For the text-containing cell, return its midpoint in [x, y] coordinate format. 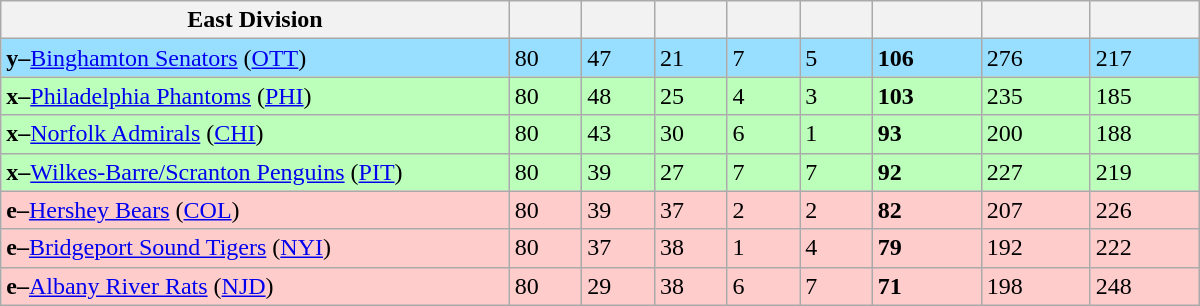
25 [690, 96]
93 [926, 134]
48 [618, 96]
y–Binghamton Senators (OTT) [255, 58]
185 [1144, 96]
219 [1144, 172]
27 [690, 172]
276 [1036, 58]
217 [1144, 58]
103 [926, 96]
192 [1036, 248]
5 [836, 58]
47 [618, 58]
79 [926, 248]
227 [1036, 172]
x–Norfolk Admirals (CHI) [255, 134]
226 [1144, 210]
East Division [255, 20]
x–Philadelphia Phantoms (PHI) [255, 96]
235 [1036, 96]
82 [926, 210]
188 [1144, 134]
e–Albany River Rats (NJD) [255, 286]
21 [690, 58]
43 [618, 134]
92 [926, 172]
30 [690, 134]
248 [1144, 286]
e–Hershey Bears (COL) [255, 210]
e–Bridgeport Sound Tigers (NYI) [255, 248]
x–Wilkes-Barre/Scranton Penguins (PIT) [255, 172]
222 [1144, 248]
71 [926, 286]
29 [618, 286]
3 [836, 96]
106 [926, 58]
198 [1036, 286]
200 [1036, 134]
207 [1036, 210]
